Detect which cell encompasses the target text, then output its [x, y] center coordinate. 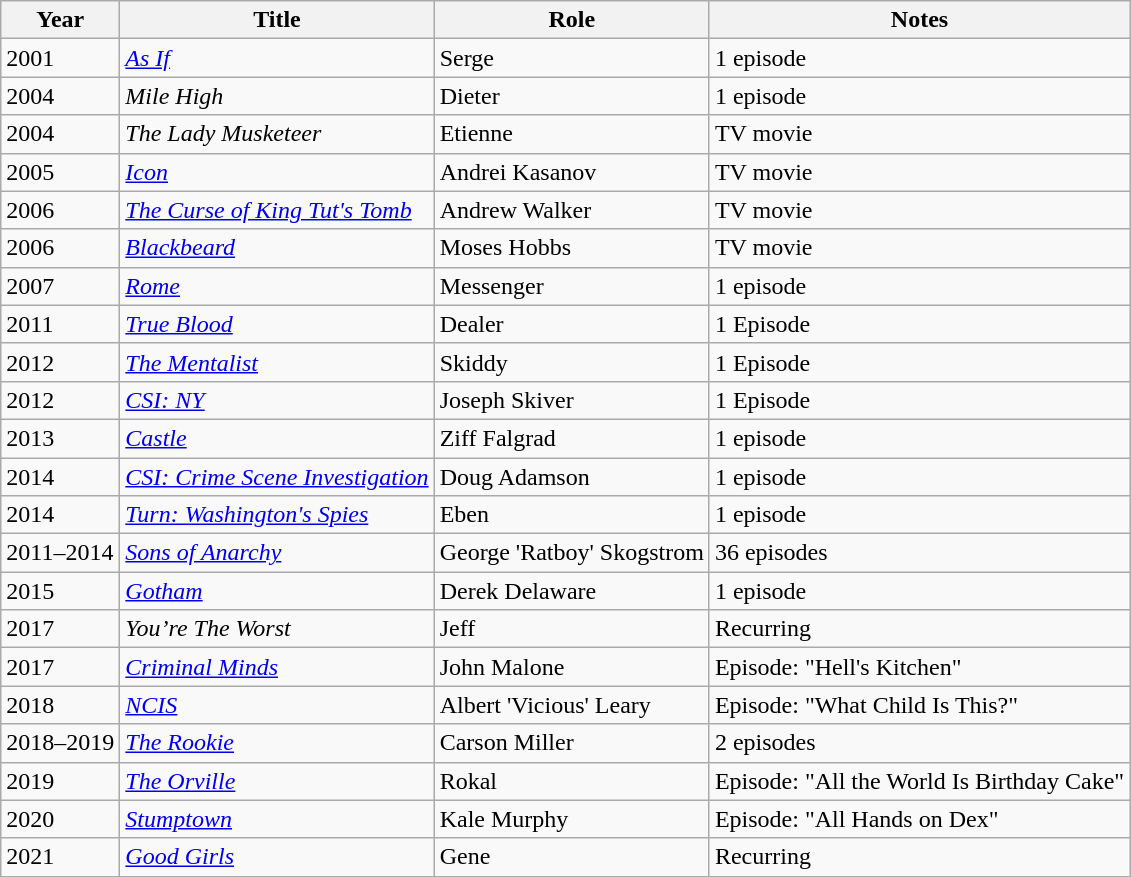
CSI: NY [277, 400]
Stumptown [277, 819]
Notes [919, 20]
2005 [60, 172]
2 episodes [919, 743]
2018–2019 [60, 743]
Ziff Falgrad [572, 438]
Gotham [277, 591]
Episode: "All the World Is Birthday Cake" [919, 781]
2011–2014 [60, 553]
Kale Murphy [572, 819]
Role [572, 20]
Turn: Washington's Spies [277, 515]
Rokal [572, 781]
Good Girls [277, 857]
2021 [60, 857]
Skiddy [572, 362]
2001 [60, 58]
Episode: "Hell's Kitchen" [919, 667]
2019 [60, 781]
As If [277, 58]
Episode: "All Hands on Dex" [919, 819]
Mile High [277, 96]
Episode: "What Child Is This?" [919, 705]
2015 [60, 591]
John Malone [572, 667]
2013 [60, 438]
George 'Ratboy' Skogstrom [572, 553]
The Orville [277, 781]
CSI: Crime Scene Investigation [277, 477]
Dieter [572, 96]
Andrei Kasanov [572, 172]
2018 [60, 705]
Serge [572, 58]
The Curse of King Tut's Tomb [277, 210]
Year [60, 20]
Eben [572, 515]
The Rookie [277, 743]
You’re The Worst [277, 629]
Etienne [572, 134]
The Mentalist [277, 362]
36 episodes [919, 553]
Gene [572, 857]
Dealer [572, 324]
Doug Adamson [572, 477]
Albert 'Vicious' Leary [572, 705]
The Lady Musketeer [277, 134]
2020 [60, 819]
Jeff [572, 629]
Title [277, 20]
Blackbeard [277, 248]
NCIS [277, 705]
True Blood [277, 324]
Messenger [572, 286]
Andrew Walker [572, 210]
Sons of Anarchy [277, 553]
2011 [60, 324]
Icon [277, 172]
Derek Delaware [572, 591]
Rome [277, 286]
Moses Hobbs [572, 248]
Castle [277, 438]
Criminal Minds [277, 667]
2007 [60, 286]
Joseph Skiver [572, 400]
Carson Miller [572, 743]
